Output the (x, y) coordinate of the center of the cell containing the given text.  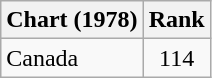
Rank (176, 20)
Chart (1978) (72, 20)
114 (176, 58)
Canada (72, 58)
